Capture the cell that displays the provided text and extract its [x, y] central coordinate. 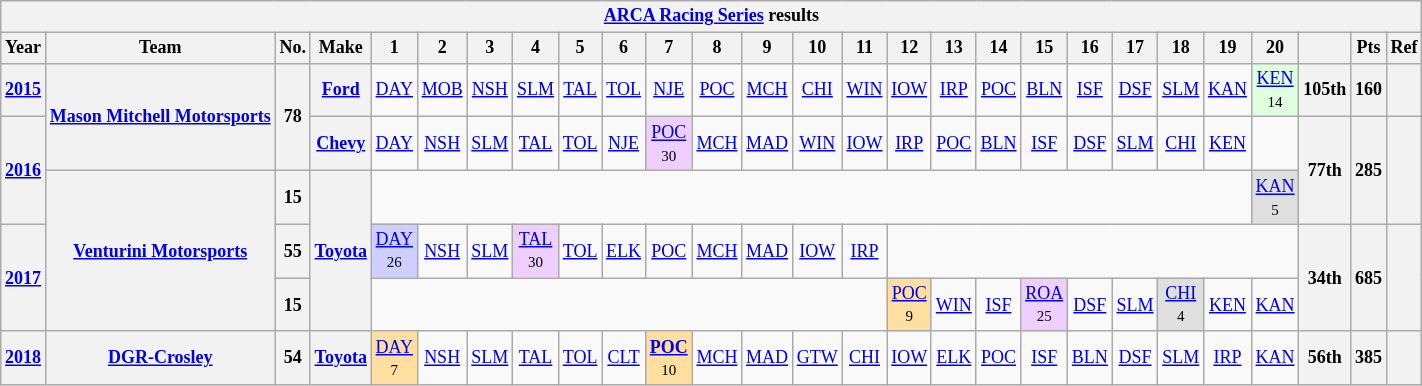
4 [536, 48]
1 [394, 48]
Make [340, 48]
Pts [1369, 48]
POC10 [668, 358]
8 [717, 48]
2015 [24, 90]
KEN14 [1275, 90]
DAY7 [394, 358]
Ref [1404, 48]
56th [1325, 358]
54 [292, 358]
78 [292, 116]
55 [292, 251]
77th [1325, 170]
2016 [24, 170]
GTW [817, 358]
TAL30 [536, 251]
14 [998, 48]
12 [910, 48]
11 [864, 48]
285 [1369, 170]
KAN5 [1275, 197]
2017 [24, 278]
CLT [624, 358]
No. [292, 48]
Chevy [340, 144]
ROA25 [1044, 305]
DGR-Crosley [160, 358]
Team [160, 48]
POC30 [668, 144]
2 [442, 48]
MOB [442, 90]
13 [954, 48]
DAY26 [394, 251]
385 [1369, 358]
Mason Mitchell Motorsports [160, 116]
POC9 [910, 305]
7 [668, 48]
105th [1325, 90]
685 [1369, 278]
17 [1135, 48]
Venturini Motorsports [160, 250]
2018 [24, 358]
ARCA Racing Series results [712, 16]
Year [24, 48]
16 [1090, 48]
5 [580, 48]
10 [817, 48]
19 [1228, 48]
CHI4 [1181, 305]
160 [1369, 90]
34th [1325, 278]
9 [768, 48]
3 [490, 48]
20 [1275, 48]
Ford [340, 90]
6 [624, 48]
18 [1181, 48]
